Extract the (x, y) coordinate from the center of the cell holding the provided text.  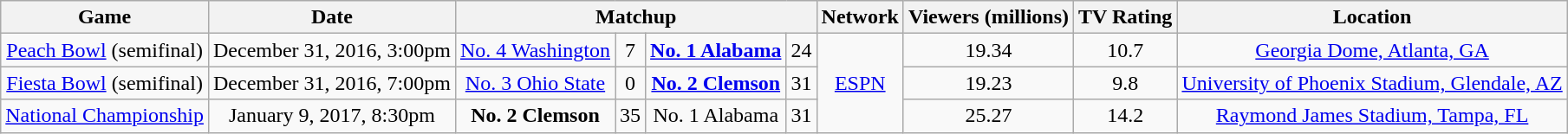
Viewers (millions) (988, 17)
Date (331, 17)
0 (631, 83)
December 31, 2016, 3:00pm (331, 50)
35 (631, 116)
14.2 (1125, 116)
Georgia Dome, Atlanta, GA (1372, 50)
ESPN (860, 83)
7 (631, 50)
No. 3 Ohio State (535, 83)
University of Phoenix Stadium, Glendale, AZ (1372, 83)
No. 4 Washington (535, 50)
19.23 (988, 83)
19.34 (988, 50)
25.27 (988, 116)
Location (1372, 17)
National Championship (105, 116)
Raymond James Stadium, Tampa, FL (1372, 116)
9.8 (1125, 83)
December 31, 2016, 7:00pm (331, 83)
Network (860, 17)
24 (801, 50)
10.7 (1125, 50)
Matchup (636, 17)
Game (105, 17)
TV Rating (1125, 17)
January 9, 2017, 8:30pm (331, 116)
Fiesta Bowl (semifinal) (105, 83)
Peach Bowl (semifinal) (105, 50)
